Scan for the cell matching the given text and deliver its [x, y] coordinate at center. 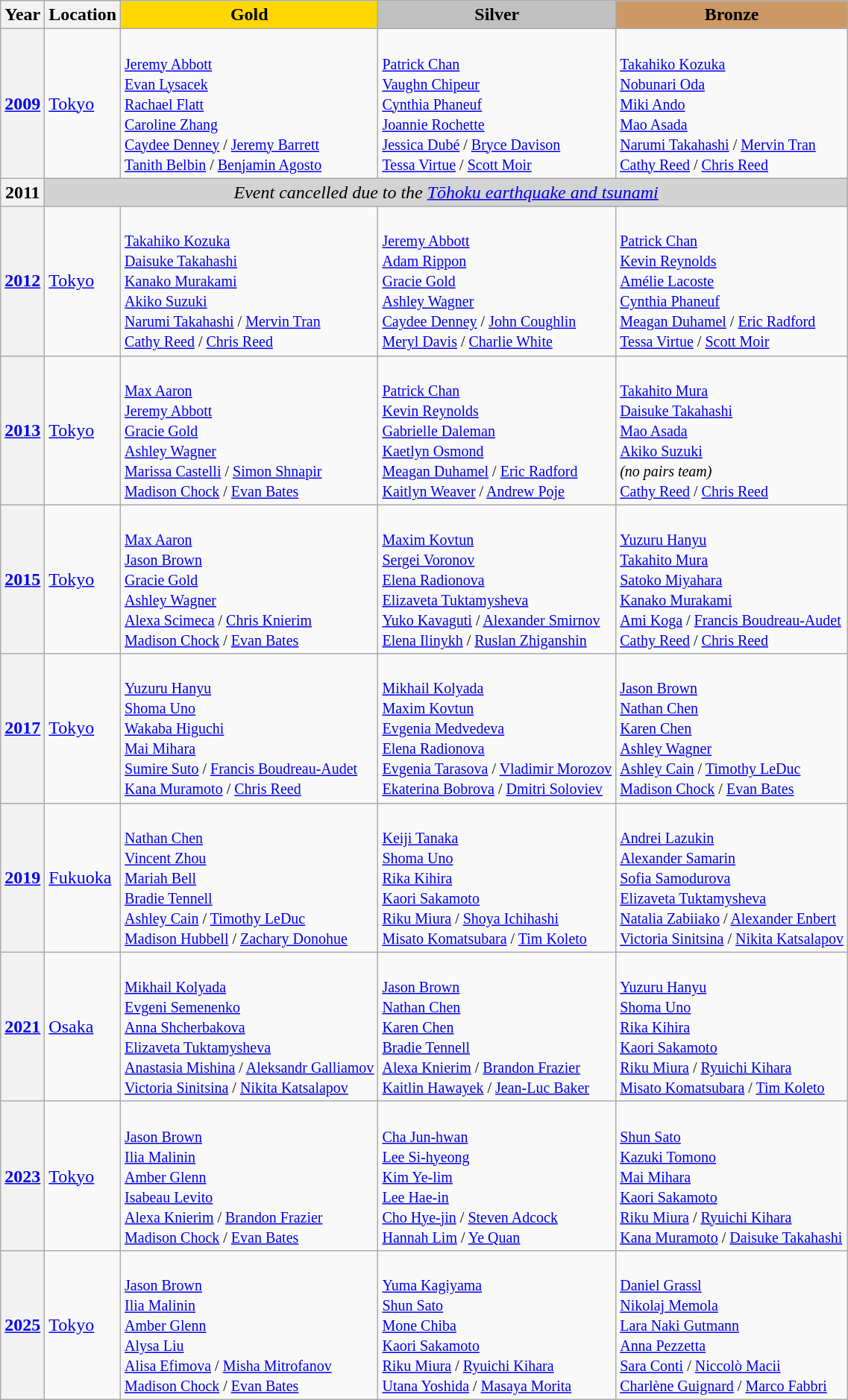
2009 [22, 104]
Cha Jun-hwanLee Si-hyeongKim Ye-limLee Hae-inCho Hye-jin / Steven AdcockHannah Lim / Ye Quan [497, 1176]
Patrick ChanKevin ReynoldsGabrielle DalemanKaetlyn OsmondMeagan Duhamel / Eric RadfordKaitlyn Weaver / Andrew Poje [497, 430]
Yuma KagiyamaShun SatoMone ChibaKaori SakamotoRiku Miura / Ryuichi KiharaUtana Yoshida / Masaya Morita [497, 1325]
2017 [22, 728]
Takahiko KozukaNobunari OdaMiki AndoMao AsadaNarumi Takahashi / Mervin TranCathy Reed / Chris Reed [732, 104]
Year [22, 15]
Patrick ChanVaughn ChipeurCynthia PhaneufJoannie RochetteJessica Dubé / Bryce DavisonTessa Virtue / Scott Moir [497, 104]
Keiji TanakaShoma UnoRika KihiraKaori SakamotoRiku Miura / Shoya IchihashiMisato Komatsubara / Tim Koleto [497, 877]
Yuzuru HanyuShoma UnoWakaba HiguchiMai MiharaSumire Suto / Francis Boudreau-AudetKana Muramoto / Chris Reed [249, 728]
Nathan ChenVincent ZhouMariah BellBradie TennellAshley Cain / Timothy LeDucMadison Hubbell / Zachary Donohue [249, 877]
Jason BrownIlia MalininAmber GlennIsabeau LevitoAlexa Knierim / Brandon FrazierMadison Chock / Evan Bates [249, 1176]
2021 [22, 1027]
Fukuoka [83, 877]
Mikhail KolyadaMaxim KovtunEvgenia MedvedevaElena RadionovaEvgenia Tarasova / Vladimir MorozovEkaterina Bobrova / Dmitri Soloviev [497, 728]
2012 [22, 281]
Event cancelled due to the Tōhoku earthquake and tsunami [446, 192]
Yuzuru HanyuShoma UnoRika KihiraKaori SakamotoRiku Miura / Ryuichi KiharaMisato Komatsubara / Tim Koleto [732, 1027]
Shun SatoKazuki TomonoMai MiharaKaori SakamotoRiku Miura / Ryuichi KiharaKana Muramoto / Daisuke Takahashi [732, 1176]
Takahito MuraDaisuke TakahashiMao AsadaAkiko Suzuki(no pairs team)Cathy Reed / Chris Reed [732, 430]
Bronze [732, 15]
2013 [22, 430]
2023 [22, 1176]
Yuzuru HanyuTakahito MuraSatoko MiyaharaKanako MurakamiAmi Koga / Francis Boudreau-AudetCathy Reed / Chris Reed [732, 579]
Patrick ChanKevin ReynoldsAmélie LacosteCynthia PhaneufMeagan Duhamel / Eric RadfordTessa Virtue / Scott Moir [732, 281]
Jason BrownIlia MalininAmber GlennAlysa LiuAlisa Efimova / Misha MitrofanovMadison Chock / Evan Bates [249, 1325]
Mikhail KolyadaEvgeni SemenenkoAnna ShcherbakovaElizaveta TuktamyshevaAnastasia Mishina / Aleksandr GalliamovVictoria Sinitsina / Nikita Katsalapov [249, 1027]
Andrei LazukinAlexander SamarinSofia SamodurovaElizaveta TuktamyshevaNatalia Zabiiako / Alexander EnbertVictoria Sinitsina / Nikita Katsalapov [732, 877]
Jason BrownNathan ChenKaren ChenBradie TennellAlexa Knierim / Brandon FrazierKaitlin Hawayek / Jean-Luc Baker [497, 1027]
Maxim KovtunSergei VoronovElena RadionovaElizaveta TuktamyshevaYuko Kavaguti / Alexander SmirnovElena Ilinykh / Ruslan Zhiganshin [497, 579]
2019 [22, 877]
Max AaronJason BrownGracie GoldAshley WagnerAlexa Scimeca / Chris KnierimMadison Chock / Evan Bates [249, 579]
Jeremy AbbottEvan LysacekRachael FlattCaroline ZhangCaydee Denney / Jeremy BarrettTanith Belbin / Benjamin Agosto [249, 104]
2025 [22, 1325]
Silver [497, 15]
Osaka [83, 1027]
Location [83, 15]
Gold [249, 15]
2015 [22, 579]
2011 [22, 192]
Jason BrownNathan ChenKaren ChenAshley WagnerAshley Cain / Timothy LeDucMadison Chock / Evan Bates [732, 728]
Jeremy AbbottAdam RipponGracie GoldAshley WagnerCaydee Denney / John CoughlinMeryl Davis / Charlie White [497, 281]
Max AaronJeremy AbbottGracie GoldAshley WagnerMarissa Castelli / Simon ShnapirMadison Chock / Evan Bates [249, 430]
Daniel GrasslNikolaj MemolaLara Naki GutmannAnna PezzettaSara Conti / Niccolò MaciiCharlène Guignard / Marco Fabbri [732, 1325]
Takahiko KozukaDaisuke TakahashiKanako MurakamiAkiko SuzukiNarumi Takahashi / Mervin TranCathy Reed / Chris Reed [249, 281]
